For the text-containing cell, return its midpoint in [X, Y] coordinate format. 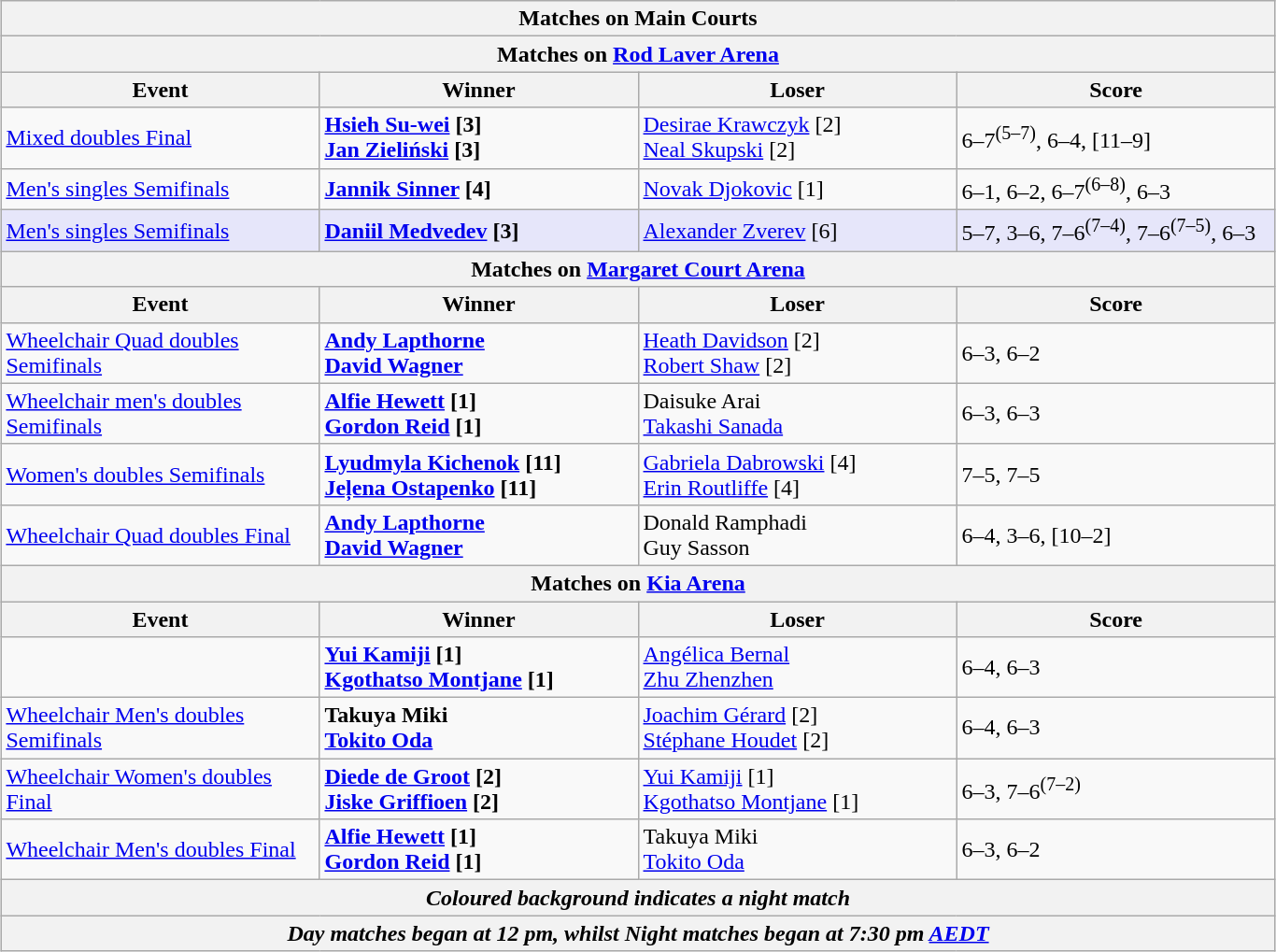
6–3, 7–6(7–2) [1115, 789]
Matches on Main Courts [638, 19]
6–7(5–7), 6–4, [11–9] [1115, 138]
Women's doubles Semifinals [161, 475]
Hsieh Su-wei [3] Jan Zieliński [3] [478, 138]
Daniil Medvedev [3] [478, 232]
Jannik Sinner [4] [478, 189]
Matches on Rod Laver Arena [638, 54]
6–3, 6–3 [1115, 413]
6–1, 6–2, 6–7(6–8), 6–3 [1115, 189]
Heath Davidson [2] Robert Shaw [2] [798, 353]
Novak Djokovic [1] [798, 189]
Wheelchair men's doubles Semifinals [161, 413]
5–7, 3–6, 7–6(7–4), 7–6(7–5), 6–3 [1115, 232]
Alexander Zverev [6] [798, 232]
Wheelchair Men's doubles Final [161, 850]
Wheelchair Men's doubles Semifinals [161, 729]
Desirae Krawczyk [2] Neal Skupski [2] [798, 138]
Wheelchair Women's doubles Final [161, 789]
Angélica Bernal Zhu Zhenzhen [798, 667]
Matches on Kia Arena [638, 583]
Matches on Margaret Court Arena [638, 269]
Daisuke Arai Takashi Sanada [798, 413]
Wheelchair Quad doubles Final [161, 534]
Day matches began at 12 pm, whilst Night matches began at 7:30 pm AEDT [638, 933]
Joachim Gérard [2] Stéphane Houdet [2] [798, 729]
7–5, 7–5 [1115, 475]
6–4, 3–6, [10–2] [1115, 534]
Diede de Groot [2] Jiske Griffioen [2] [478, 789]
Wheelchair Quad doubles Semifinals [161, 353]
Gabriela Dabrowski [4] Erin Routliffe [4] [798, 475]
Lyudmyla Kichenok [11] Jeļena Ostapenko [11] [478, 475]
Mixed doubles Final [161, 138]
Coloured background indicates a night match [638, 898]
Donald Ramphadi Guy Sasson [798, 534]
